Determine the [x, y] coordinate at the center of the cell enclosing the given text.  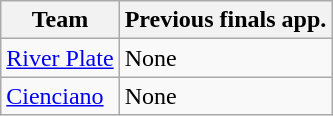
Team [60, 20]
Cienciano [60, 96]
Previous finals app. [226, 20]
River Plate [60, 58]
